Return [X, Y] of the center of cell containing provided text 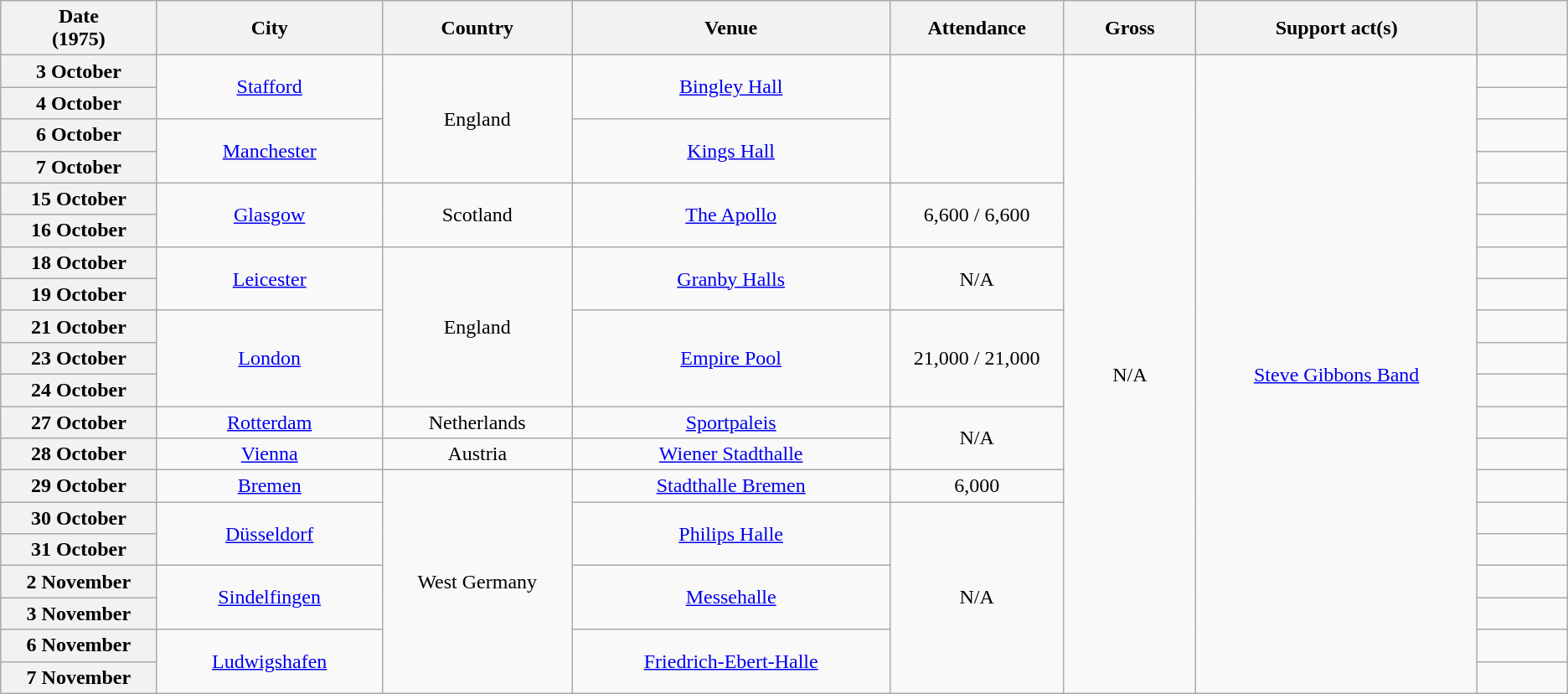
Venue [730, 28]
28 October [79, 454]
19 October [79, 294]
16 October [79, 230]
6,600 / 6,600 [977, 215]
Sportpaleis [730, 422]
Düsseldorf [270, 534]
Sindelfingen [270, 598]
2 November [79, 582]
Stadthalle Bremen [730, 486]
21,000 / 21,000 [977, 358]
Country [477, 28]
21 October [79, 326]
Support act(s) [1337, 28]
31 October [79, 550]
Stafford [270, 87]
30 October [79, 518]
3 November [79, 614]
Leicester [270, 278]
Netherlands [477, 422]
Attendance [977, 28]
Wiener Stadthalle [730, 454]
West Germany [477, 582]
29 October [79, 486]
Glasgow [270, 215]
Austria [477, 454]
Empire Pool [730, 358]
Messehalle [730, 598]
City [270, 28]
Date(1975) [79, 28]
London [270, 358]
27 October [79, 422]
7 November [79, 677]
Philips Halle [730, 534]
Bremen [270, 486]
Scotland [477, 215]
6,000 [977, 486]
24 October [79, 390]
18 October [79, 262]
Rotterdam [270, 422]
The Apollo [730, 215]
7 October [79, 167]
Bingley Hall [730, 87]
Ludwigshafen [270, 661]
6 November [79, 645]
3 October [79, 71]
4 October [79, 103]
Vienna [270, 454]
Granby Halls [730, 278]
23 October [79, 358]
Kings Hall [730, 151]
15 October [79, 199]
Steve Gibbons Band [1337, 374]
Friedrich-Ebert-Halle [730, 661]
Gross [1130, 28]
6 October [79, 135]
Manchester [270, 151]
